Detect which cell encompasses the target text, then output its [X, Y] center coordinate. 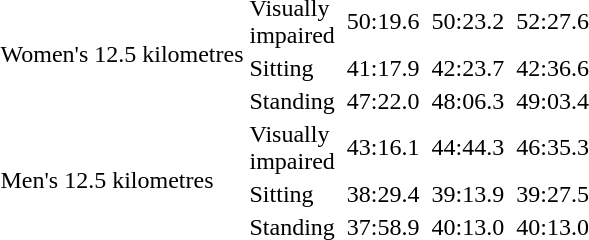
47:22.0 [383, 101]
48:06.3 [468, 101]
43:16.1 [383, 148]
42:23.7 [468, 68]
38:29.4 [383, 194]
Visuallyimpaired [292, 148]
Standing [292, 101]
44:44.3 [468, 148]
41:17.9 [383, 68]
39:13.9 [468, 194]
